Pinpoint the cell where the given text exists, returning its [x, y] midpoint coordinate. 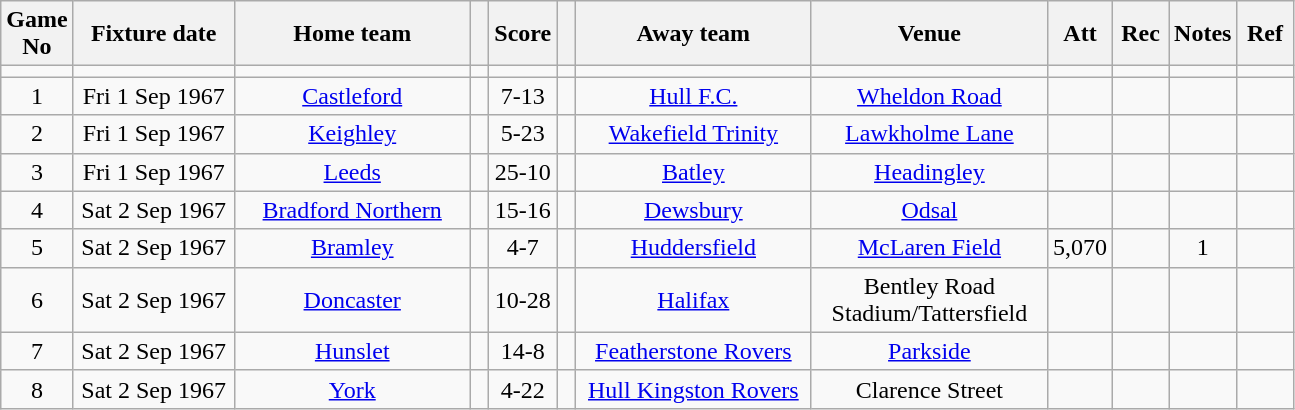
Dewsbury [693, 210]
Batley [693, 172]
McLaren Field [929, 248]
Venue [929, 34]
Bramley [352, 248]
4-22 [523, 389]
8 [37, 389]
25-10 [523, 172]
Rec [1141, 34]
Leeds [352, 172]
Doncaster [352, 300]
14-8 [523, 351]
Hull F.C. [693, 96]
Featherstone Rovers [693, 351]
7 [37, 351]
Castleford [352, 96]
Hunslet [352, 351]
5-23 [523, 134]
4-7 [523, 248]
6 [37, 300]
10-28 [523, 300]
Hull Kingston Rovers [693, 389]
Notes [1203, 34]
Odsal [929, 210]
Fixture date [154, 34]
York [352, 389]
Att [1080, 34]
Bentley Road Stadium/Tattersfield [929, 300]
Keighley [352, 134]
Home team [352, 34]
5 [37, 248]
15-16 [523, 210]
Away team [693, 34]
Clarence Street [929, 389]
Parkside [929, 351]
5,070 [1080, 248]
Headingley [929, 172]
Score [523, 34]
Lawkholme Lane [929, 134]
3 [37, 172]
Ref [1265, 34]
Huddersfield [693, 248]
4 [37, 210]
Halifax [693, 300]
2 [37, 134]
Wheldon Road [929, 96]
Game No [37, 34]
7-13 [523, 96]
Wakefield Trinity [693, 134]
Bradford Northern [352, 210]
